Search for the cell housing the specified text and yield its (X, Y) center coordinate. 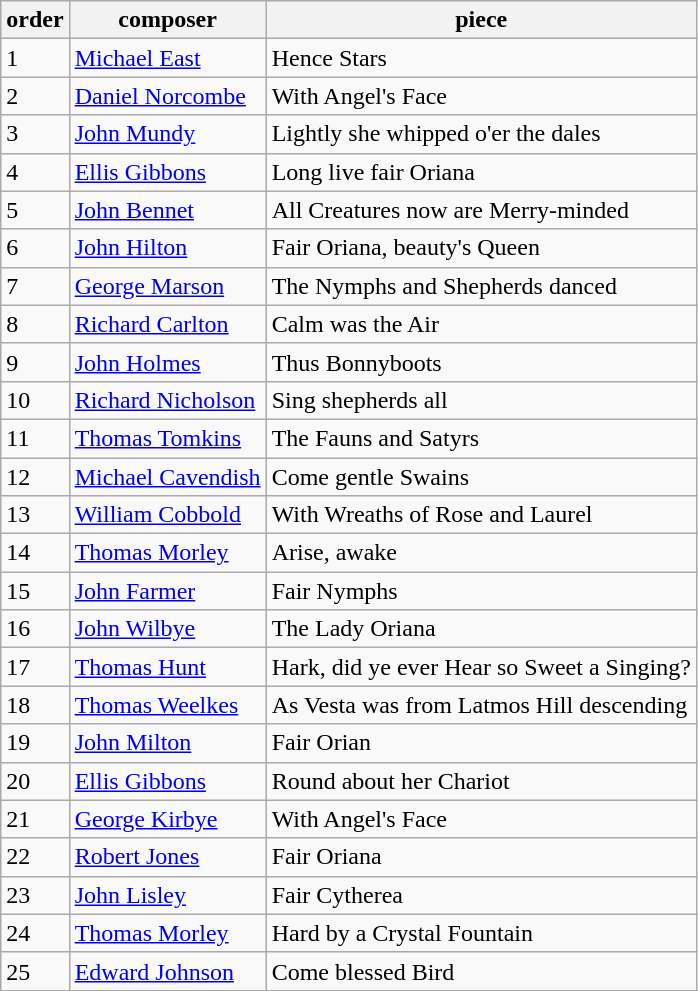
George Kirbye (168, 819)
piece (481, 20)
Come blessed Bird (481, 971)
8 (35, 324)
Fair Oriana (481, 857)
11 (35, 438)
Edward Johnson (168, 971)
Thomas Tomkins (168, 438)
Fair Orian (481, 743)
7 (35, 286)
As Vesta was from Latmos Hill descending (481, 705)
Round about her Chariot (481, 781)
John Lisley (168, 895)
Come gentle Swains (481, 477)
24 (35, 933)
25 (35, 971)
Fair Nymphs (481, 591)
3 (35, 134)
17 (35, 667)
20 (35, 781)
Hence Stars (481, 58)
6 (35, 248)
23 (35, 895)
All Creatures now are Merry‐minded (481, 210)
composer (168, 20)
Michael Cavendish (168, 477)
12 (35, 477)
10 (35, 400)
Calm was the Air (481, 324)
Richard Nicholson (168, 400)
Daniel Norcombe (168, 96)
Michael East (168, 58)
Robert Jones (168, 857)
5 (35, 210)
9 (35, 362)
19 (35, 743)
2 (35, 96)
15 (35, 591)
John Wilbye (168, 629)
Hard by a Crystal Fountain (481, 933)
John Milton (168, 743)
John Bennet (168, 210)
William Cobbold (168, 515)
Long live fair Oriana (481, 172)
Thus Bonnyboots (481, 362)
Fair Oriana, beauty's Queen (481, 248)
Arise, awake (481, 553)
21 (35, 819)
John Farmer (168, 591)
John Holmes (168, 362)
4 (35, 172)
The Fauns and Satyrs (481, 438)
Sing shepherds all (481, 400)
George Marson (168, 286)
Hark, did ye ever Hear so Sweet a Singing? (481, 667)
John Hilton (168, 248)
John Mundy (168, 134)
Thomas Hunt (168, 667)
The Lady Oriana (481, 629)
13 (35, 515)
16 (35, 629)
14 (35, 553)
order (35, 20)
Fair Cytherea (481, 895)
Lightly she whipped o'er the dales (481, 134)
Thomas Weelkes (168, 705)
Richard Carlton (168, 324)
With Wreaths of Rose and Laurel (481, 515)
The Nymphs and Shepherds danced (481, 286)
18 (35, 705)
1 (35, 58)
22 (35, 857)
